Return [x, y] of the center of cell containing provided text 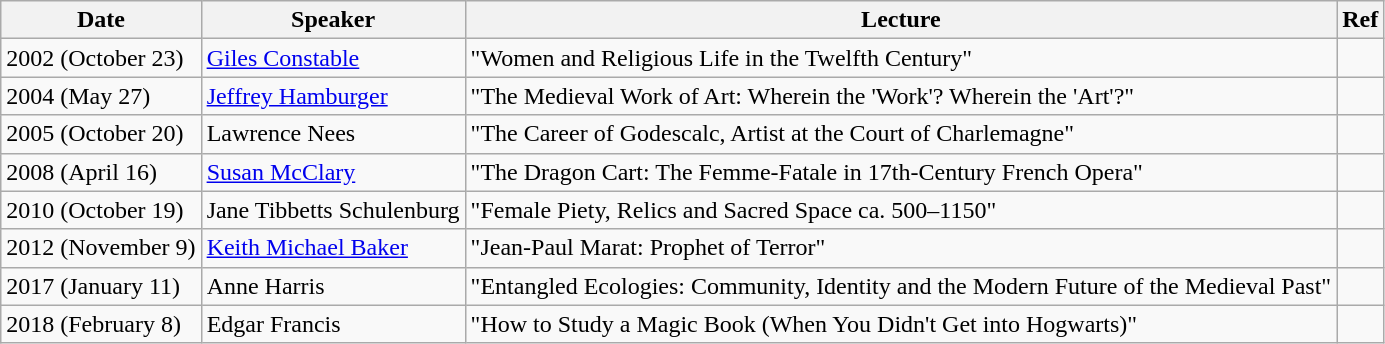
Jane Tibbetts Schulenburg [333, 210]
Edgar Francis [333, 324]
Lecture [901, 20]
2008 (April 16) [101, 172]
Giles Constable [333, 58]
Date [101, 20]
2004 (May 27) [101, 96]
Jeffrey Hamburger [333, 96]
"The Dragon Cart: The Femme-Fatale in 17th-Century French Opera" [901, 172]
"How to Study a Magic Book (When You Didn't Get into Hogwarts)" [901, 324]
Lawrence Nees [333, 134]
Susan McClary [333, 172]
2010 (October 19) [101, 210]
"The Career of Godescalc, Artist at the Court of Charlemagne" [901, 134]
Anne Harris [333, 286]
2017 (January 11) [101, 286]
Keith Michael Baker [333, 248]
Speaker [333, 20]
"Entangled Ecologies: Community, Identity and the Modern Future of the Medieval Past" [901, 286]
"Female Piety, Relics and Sacred Space ca. 500–1150" [901, 210]
"Jean-Paul Marat: Prophet of Terror" [901, 248]
2005 (October 20) [101, 134]
"The Medieval Work of Art: Wherein the 'Work'? Wherein the 'Art'?" [901, 96]
Ref [1360, 20]
2018 (February 8) [101, 324]
"Women and Religious Life in the Twelfth Century" [901, 58]
2012 (November 9) [101, 248]
2002 (October 23) [101, 58]
